For the text-containing cell, return its midpoint in (X, Y) coordinate format. 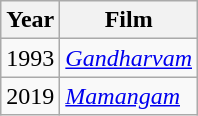
1993 (30, 58)
Year (30, 20)
Film (129, 20)
2019 (30, 96)
Gandharvam (129, 58)
Mamangam (129, 96)
